Identify which cell holds the provided text, then report its [X, Y] central coordinate. 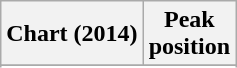
Chart (2014) [72, 34]
Peakposition [189, 34]
